Search for the cell housing the specified text and yield its (X, Y) center coordinate. 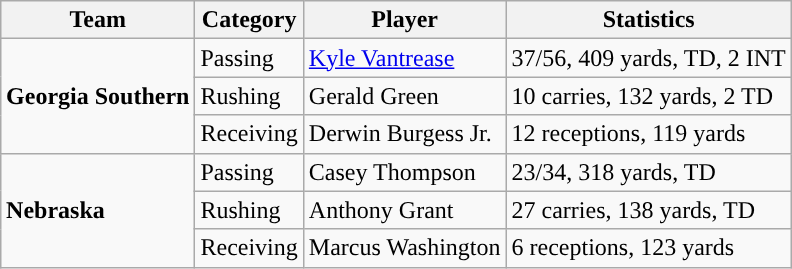
Player (404, 20)
Casey Thompson (404, 172)
Gerald Green (404, 96)
Statistics (648, 20)
Nebraska (98, 210)
27 carries, 138 yards, TD (648, 210)
6 receptions, 123 yards (648, 248)
10 carries, 132 yards, 2 TD (648, 96)
Team (98, 20)
Marcus Washington (404, 248)
Georgia Southern (98, 96)
23/34, 318 yards, TD (648, 172)
12 receptions, 119 yards (648, 134)
Anthony Grant (404, 210)
37/56, 409 yards, TD, 2 INT (648, 58)
Kyle Vantrease (404, 58)
Category (249, 20)
Derwin Burgess Jr. (404, 134)
